Determine the (x, y) coordinate at the center of the cell enclosing the given text.  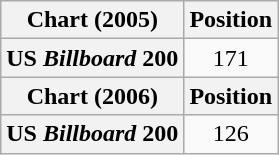
Chart (2005) (92, 20)
126 (231, 134)
171 (231, 58)
Chart (2006) (92, 96)
